Detect which cell encompasses the target text, then output its (x, y) center coordinate. 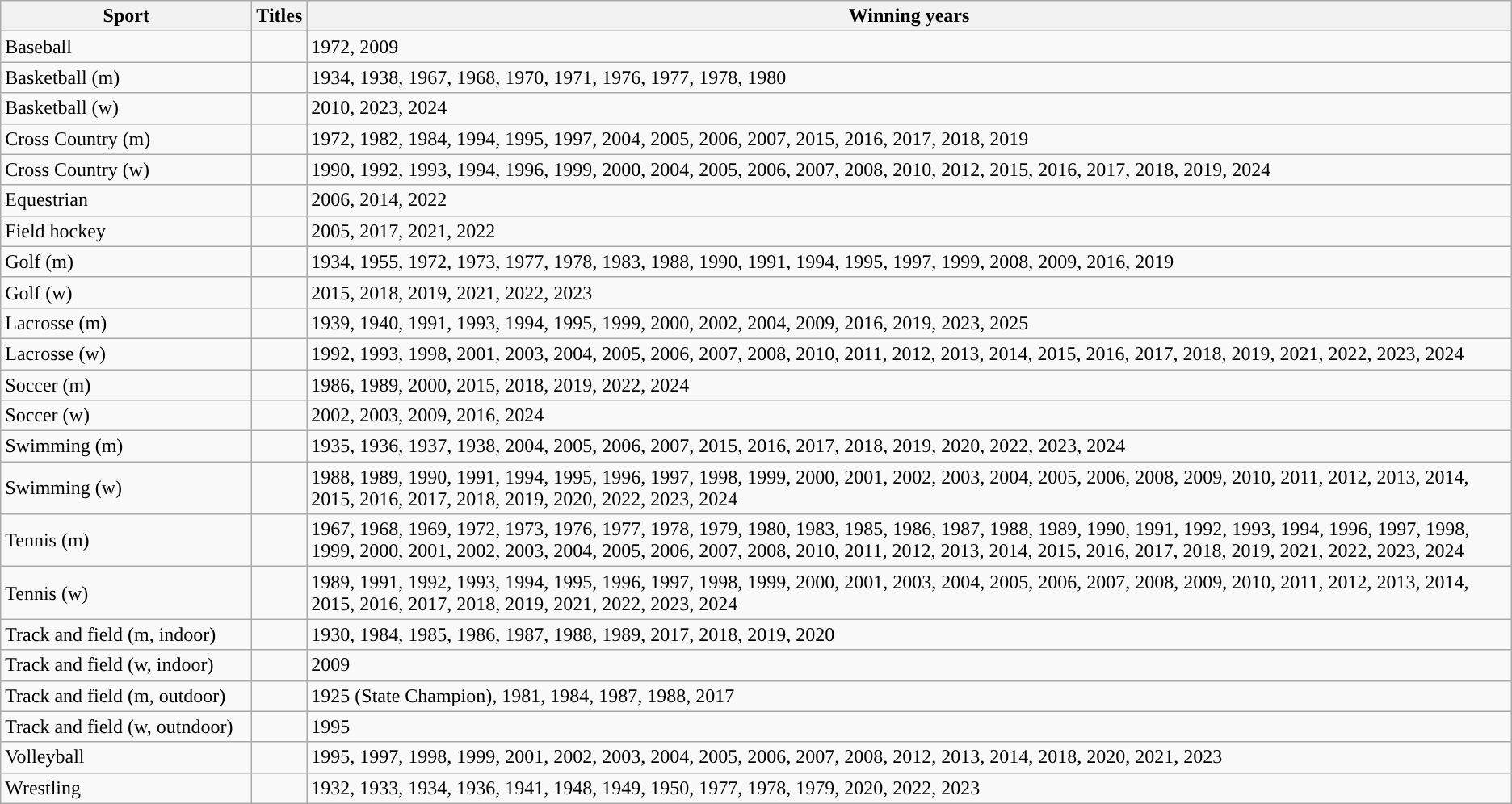
Soccer (m) (126, 385)
Tennis (m) (126, 541)
1995, 1997, 1998, 1999, 2001, 2002, 2003, 2004, 2005, 2006, 2007, 2008, 2012, 2013, 2014, 2018, 2020, 2021, 2023 (909, 757)
Swimming (w) (126, 488)
2010, 2023, 2024 (909, 108)
Basketball (m) (126, 77)
Track and field (w, outndoor) (126, 727)
Swimming (m) (126, 446)
Baseball (126, 47)
Tennis (w) (126, 593)
Cross Country (m) (126, 139)
2005, 2017, 2021, 2022 (909, 231)
Winning years (909, 16)
Lacrosse (m) (126, 323)
Cross Country (w) (126, 170)
Wrestling (126, 788)
Lacrosse (w) (126, 354)
2009 (909, 665)
Equestrian (126, 200)
1934, 1955, 1972, 1973, 1977, 1978, 1983, 1988, 1990, 1991, 1994, 1995, 1997, 1999, 2008, 2009, 2016, 2019 (909, 262)
Golf (w) (126, 292)
1925 (State Champion), 1981, 1984, 1987, 1988, 2017 (909, 696)
2006, 2014, 2022 (909, 200)
1935, 1936, 1937, 1938, 2004, 2005, 2006, 2007, 2015, 2016, 2017, 2018, 2019, 2020, 2022, 2023, 2024 (909, 446)
Volleyball (126, 757)
1972, 1982, 1984, 1994, 1995, 1997, 2004, 2005, 2006, 2007, 2015, 2016, 2017, 2018, 2019 (909, 139)
Field hockey (126, 231)
1930, 1984, 1985, 1986, 1987, 1988, 1989, 2017, 2018, 2019, 2020 (909, 634)
Track and field (w, indoor) (126, 665)
1992, 1993, 1998, 2001, 2003, 2004, 2005, 2006, 2007, 2008, 2010, 2011, 2012, 2013, 2014, 2015, 2016, 2017, 2018, 2019, 2021, 2022, 2023, 2024 (909, 354)
Sport (126, 16)
1986, 1989, 2000, 2015, 2018, 2019, 2022, 2024 (909, 385)
Golf (m) (126, 262)
1934, 1938, 1967, 1968, 1970, 1971, 1976, 1977, 1978, 1980 (909, 77)
Soccer (w) (126, 416)
2002, 2003, 2009, 2016, 2024 (909, 416)
Track and field (m, indoor) (126, 634)
Titles (279, 16)
1972, 2009 (909, 47)
2015, 2018, 2019, 2021, 2022, 2023 (909, 292)
1990, 1992, 1993, 1994, 1996, 1999, 2000, 2004, 2005, 2006, 2007, 2008, 2010, 2012, 2015, 2016, 2017, 2018, 2019, 2024 (909, 170)
Track and field (m, outdoor) (126, 696)
1932, 1933, 1934, 1936, 1941, 1948, 1949, 1950, 1977, 1978, 1979, 2020, 2022, 2023 (909, 788)
1939, 1940, 1991, 1993, 1994, 1995, 1999, 2000, 2002, 2004, 2009, 2016, 2019, 2023, 2025 (909, 323)
Basketball (w) (126, 108)
1995 (909, 727)
